Provide the [X, Y] coordinate of the cell's center where the given text is located.  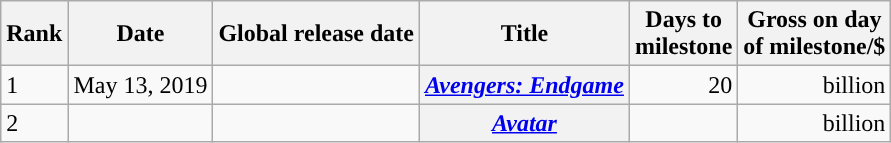
Global release date [316, 34]
Avengers: Endgame [525, 85]
Avatar [525, 123]
20 [683, 85]
Days to milestone [683, 34]
May 13, 2019 [140, 85]
Rank [34, 34]
Title [525, 34]
Gross on day of milestone/$ [814, 34]
Date [140, 34]
2 [34, 123]
1 [34, 85]
